Return [x, y] of the center of cell containing provided text 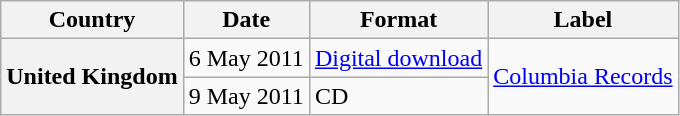
Label [583, 20]
Format [398, 20]
United Kingdom [92, 77]
Digital download [398, 58]
CD [398, 96]
Columbia Records [583, 77]
Country [92, 20]
6 May 2011 [246, 58]
Date [246, 20]
9 May 2011 [246, 96]
